Search for the cell housing the specified text and yield its (X, Y) center coordinate. 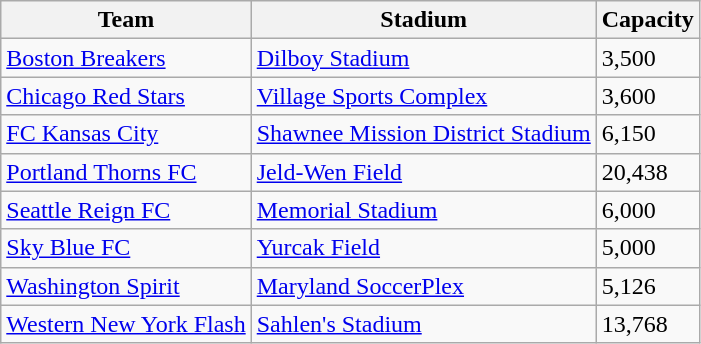
Shawnee Mission District Stadium (424, 134)
Western New York Flash (126, 324)
Washington Spirit (126, 286)
Maryland SoccerPlex (424, 286)
FC Kansas City (126, 134)
Chicago Red Stars (126, 96)
Boston Breakers (126, 58)
3,600 (648, 96)
5,000 (648, 248)
Stadium (424, 20)
6,150 (648, 134)
3,500 (648, 58)
13,768 (648, 324)
Dilboy Stadium (424, 58)
Team (126, 20)
Yurcak Field (424, 248)
Sky Blue FC (126, 248)
Village Sports Complex (424, 96)
Capacity (648, 20)
Memorial Stadium (424, 210)
Seattle Reign FC (126, 210)
5,126 (648, 286)
6,000 (648, 210)
20,438 (648, 172)
Sahlen's Stadium (424, 324)
Jeld-Wen Field (424, 172)
Portland Thorns FC (126, 172)
